Provide the [X, Y] coordinate of the cell's center where the given text is located.  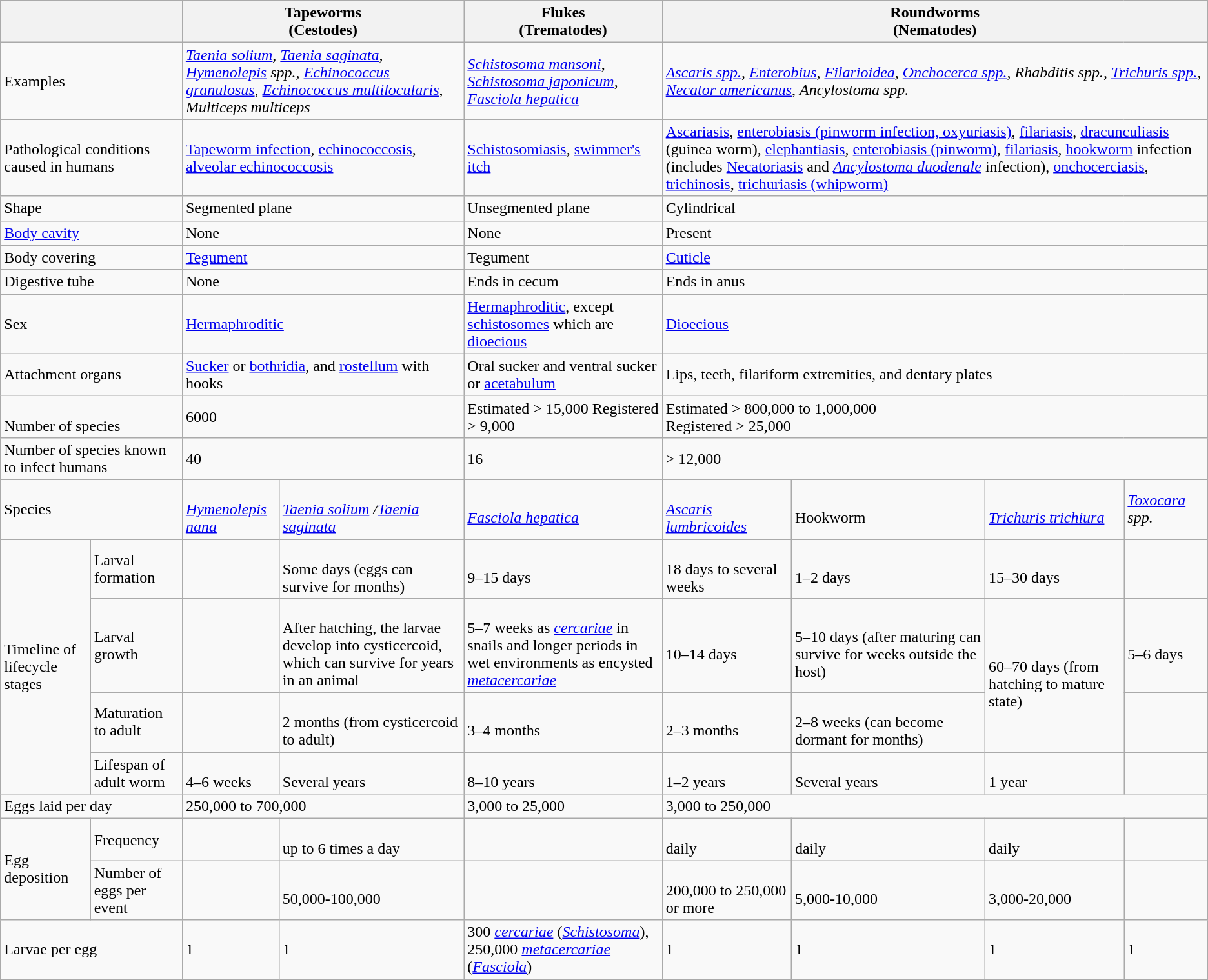
Roundworms(Nematodes) [934, 22]
Number of eggs per event [136, 890]
3,000-20,000 [1054, 890]
Schistosoma mansoni, Schistosoma japonicum,Fasciola hepatica [563, 81]
Ascaris lumbricoides [727, 509]
Estimated > 800,000 to 1,000,000Registered > 25,000 [934, 417]
After hatching, the larvae develop into cysticercoid, which can survive for years in an animal [371, 646]
Segmented plane [323, 208]
Body cavity [92, 233]
Schistosomiasis, swimmer's itch [563, 157]
5–7 weeks as cercariae in snails and longer periods in wet environments as encysted metacercariae [563, 646]
5,000-10,000 [888, 890]
Hookworm [888, 509]
5–10 days (after maturing can survive for weeks outside the host) [888, 646]
1 year [1054, 773]
Cylindrical [934, 208]
9–15 days [563, 569]
Egg deposition [45, 870]
Pathological conditions caused in humans [92, 157]
Dioecious [934, 324]
200,000 to 250,000 or more [727, 890]
2–8 weeks (can become dormant for months) [888, 723]
Unsegmented plane [563, 208]
4–6 weeks [230, 773]
10–14 days [727, 646]
Larvae per egg [92, 950]
Hermaphroditic [323, 324]
Sucker or bothridia, and rostellum with hooks [323, 374]
Toxocara spp. [1165, 509]
Some days (eggs can survive for months) [371, 569]
250,000 to 700,000 [323, 806]
Cuticle [934, 257]
Flukes(Trematodes) [563, 22]
Tapeworm infection, echinococcosis, alveolar echinococcosis [323, 157]
15–30 days [1054, 569]
Number of species [92, 417]
Present [934, 233]
up to 6 times a day [371, 840]
Taenia solium /Taenia saginata [371, 509]
Examples [92, 81]
1–2 days [888, 569]
Maturation to adult [136, 723]
3–4 months [563, 723]
Species [92, 509]
Estimated > 15,000 Registered > 9,000 [563, 417]
2–3 months [727, 723]
3,000 to 250,000 [934, 806]
2 months (from cysticercoid to adult) [371, 723]
Frequency [136, 840]
Shape [92, 208]
6000 [323, 417]
Tapeworms(Cestodes) [323, 22]
Larval growth [136, 646]
Oral sucker and ventral sucker or acetabulum [563, 374]
Number of species known to infect humans [92, 458]
300 cercariae (Schistosoma), 250,000 metacercariae (Fasciola) [563, 950]
Sex [92, 324]
Lips, teeth, filariform extremities, and dentary plates [934, 374]
Hymenolepis nana [230, 509]
16 [563, 458]
Ascaris spp., Enterobius, Filarioidea, Onchocerca spp., Rhabditis spp., Trichuris spp., Necator americanus, Ancylostoma spp. [934, 81]
Trichuris trichiura [1054, 509]
Body covering [92, 257]
Digestive tube [92, 282]
5–6 days [1165, 646]
60–70 days (from hatching to mature state) [1054, 675]
40 [323, 458]
3,000 to 25,000 [563, 806]
18 days to several weeks [727, 569]
Fasciola hepatica [563, 509]
Lifespan of adult worm [136, 773]
Ends in cecum [563, 282]
Taenia solium, Taenia saginata, Hymenolepis spp., Echinococcus granulosus, Echinococcus multilocularis, Multiceps multiceps [323, 81]
Larval formation [136, 569]
Ends in anus [934, 282]
Attachment organs [92, 374]
50,000-100,000 [371, 890]
8–10 years [563, 773]
> 12,000 [934, 458]
Eggs laid per day [92, 806]
Timeline of lifecycle stages [45, 667]
Hermaphroditic, except schistosomes which are dioecious [563, 324]
1–2 years [727, 773]
